Locate the cell with the specified text and output its (X, Y) center coordinate. 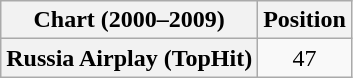
47 (305, 58)
Position (305, 20)
Chart (2000–2009) (130, 20)
Russia Airplay (TopHit) (130, 58)
